Return the (X, Y) coordinate for the center point of the cell that contains the specified text.  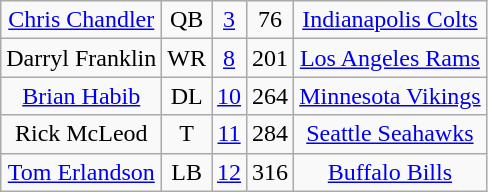
Rick McLeod (82, 134)
284 (270, 134)
11 (230, 134)
201 (270, 58)
Darryl Franklin (82, 58)
316 (270, 172)
Indianapolis Colts (390, 20)
Seattle Seahawks (390, 134)
12 (230, 172)
QB (187, 20)
WR (187, 58)
LB (187, 172)
76 (270, 20)
Brian Habib (82, 96)
Minnesota Vikings (390, 96)
Buffalo Bills (390, 172)
T (187, 134)
10 (230, 96)
Los Angeles Rams (390, 58)
264 (270, 96)
Tom Erlandson (82, 172)
Chris Chandler (82, 20)
8 (230, 58)
DL (187, 96)
3 (230, 20)
